Detect which cell encompasses the target text, then output its [X, Y] center coordinate. 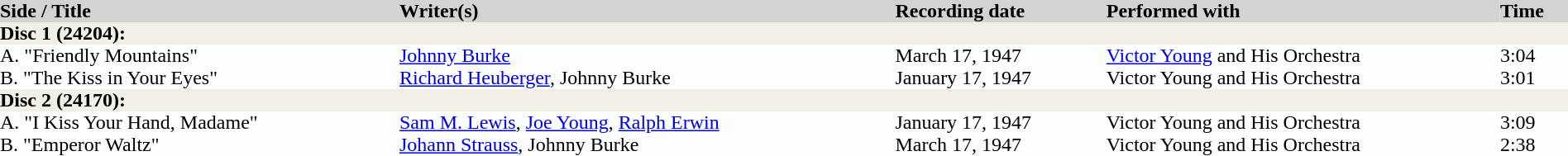
Disc 2 (24170): [784, 101]
Performed with [1303, 12]
3:04 [1534, 56]
Side / Title [200, 12]
B. "The Kiss in Your Eyes" [200, 78]
Johann Strauss, Johnny Burke [647, 145]
Disc 1 (24204): [784, 33]
3:01 [1534, 78]
A. "Friendly Mountains" [200, 56]
B. "Emperor Waltz" [200, 145]
Sam M. Lewis, Joe Young, Ralph Erwin [647, 122]
Recording date [1001, 12]
Time [1534, 12]
A. "I Kiss Your Hand, Madame" [200, 122]
2:38 [1534, 145]
Johnny Burke [647, 56]
Richard Heuberger, Johnny Burke [647, 78]
Writer(s) [647, 12]
3:09 [1534, 122]
